Output the (x, y) coordinate of the center of the cell containing the given text.  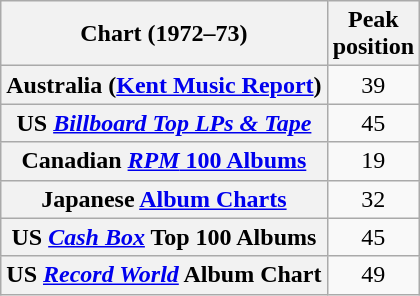
19 (373, 161)
49 (373, 275)
US Record World Album Chart (164, 275)
US Billboard Top LPs & Tape (164, 123)
Canadian RPM 100 Albums (164, 161)
39 (373, 85)
Japanese Album Charts (164, 199)
Chart (1972–73) (164, 34)
32 (373, 199)
Australia (Kent Music Report) (164, 85)
US Cash Box Top 100 Albums (164, 237)
Peakposition (373, 34)
